Capture the cell that displays the provided text and extract its (X, Y) central coordinate. 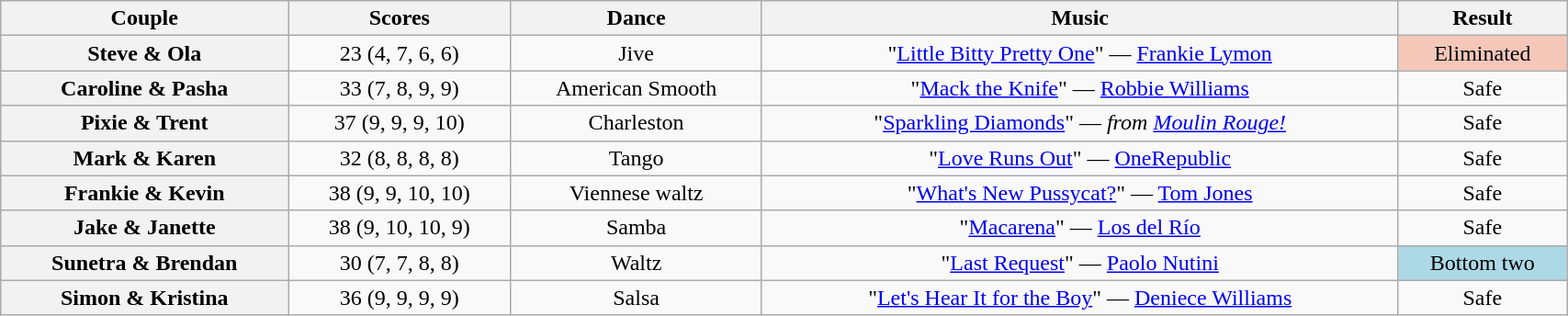
Eliminated (1483, 53)
Charleston (636, 123)
Jive (636, 53)
American Smooth (636, 88)
Scores (400, 18)
"Love Runs Out" — OneRepublic (1080, 158)
38 (9, 10, 10, 9) (400, 228)
Simon & Kristina (145, 298)
Viennese waltz (636, 193)
Couple (145, 18)
Salsa (636, 298)
"Mack the Knife" — Robbie Williams (1080, 88)
"Let's Hear It for the Boy" — Deniece Williams (1080, 298)
Mark & Karen (145, 158)
Result (1483, 18)
Tango (636, 158)
Caroline & Pasha (145, 88)
23 (4, 7, 6, 6) (400, 53)
Bottom two (1483, 263)
38 (9, 9, 10, 10) (400, 193)
32 (8, 8, 8, 8) (400, 158)
"Sparkling Diamonds" — from Moulin Rouge! (1080, 123)
36 (9, 9, 9, 9) (400, 298)
"Little Bitty Pretty One" — Frankie Lymon (1080, 53)
Steve & Ola (145, 53)
Music (1080, 18)
Frankie & Kevin (145, 193)
33 (7, 8, 9, 9) (400, 88)
30 (7, 7, 8, 8) (400, 263)
Pixie & Trent (145, 123)
"Macarena" — Los del Río (1080, 228)
Waltz (636, 263)
37 (9, 9, 9, 10) (400, 123)
Jake & Janette (145, 228)
Dance (636, 18)
"Last Request" — Paolo Nutini (1080, 263)
Sunetra & Brendan (145, 263)
"What's New Pussycat?" — Tom Jones (1080, 193)
Samba (636, 228)
